Provide the [X, Y] coordinate of the cell's center where the given text is located.  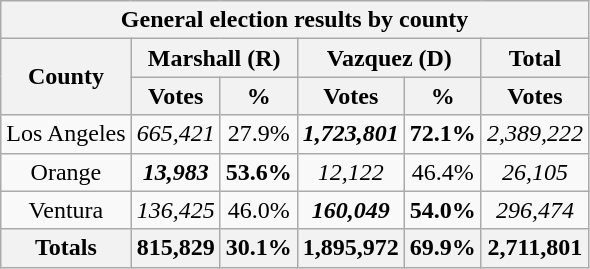
1,895,972 [350, 248]
30.1% [258, 248]
54.0% [442, 210]
665,421 [176, 134]
1,723,801 [350, 134]
160,049 [350, 210]
136,425 [176, 210]
Total [534, 58]
Totals [66, 248]
2,711,801 [534, 248]
Vazquez (D) [389, 58]
815,829 [176, 248]
296,474 [534, 210]
72.1% [442, 134]
County [66, 77]
53.6% [258, 172]
2,389,222 [534, 134]
12,122 [350, 172]
Orange [66, 172]
Ventura [66, 210]
13,983 [176, 172]
Los Angeles [66, 134]
27.9% [258, 134]
69.9% [442, 248]
General election results by county [295, 20]
46.4% [442, 172]
Marshall (R) [214, 58]
26,105 [534, 172]
46.0% [258, 210]
